Find where the given text appears and provide that cell's center as (x, y) coordinate. 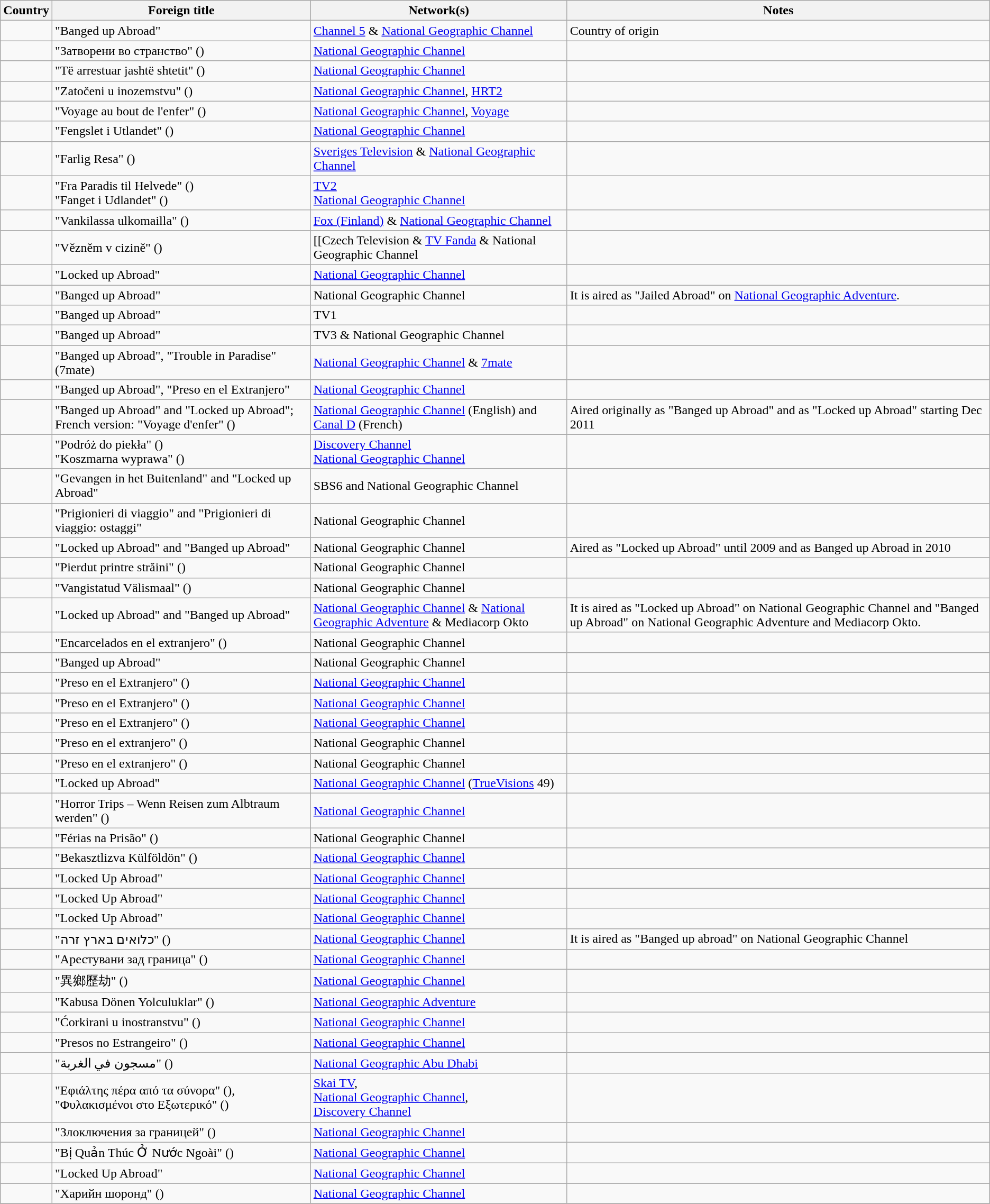
"Затворени во странство" () (181, 51)
Network(s) (439, 11)
Aired as "Locked up Abroad" until 2009 and as Banged up Abroad in 2010 (778, 548)
"Vangistatud Välismaal" () (181, 588)
"Férias na Prisão" () (181, 838)
"Vankilassa ulkomailla" () (181, 220)
National Geographic Adventure (439, 1002)
"Злоключения за границей" () (181, 1132)
Country of origin (778, 31)
Sveriges Television & National Geographic Channel (439, 159)
"Voyage au bout de l'enfer" () (181, 111)
"Encarcelados en el extranjero" () (181, 642)
National Geographic Channel (TrueVisions 49) (439, 783)
"Vězněm v cizině" () (181, 248)
Foreign title (181, 11)
National Geographic Channel, HRT2 (439, 91)
National Geographic Channel & National Geographic Adventure & Mediacorp Okto (439, 615)
"Gevangen in het Buitenland" and "Locked up Abroad" (181, 486)
"Prigionieri di viaggio" and "Prigionieri di viaggio: ostaggi" (181, 521)
"Banged up Abroad" and "Locked up Abroad"; French version: "Voyage d'enfer" () (181, 417)
National Geographic Abu Dhabi (439, 1063)
"כלואים בארץ זרה" () (181, 939)
"Zatočeni u inozemstvu" () (181, 91)
"Bị Quản Thúc Ở Nước Ngoài" () (181, 1153)
Notes (778, 11)
National Geographic Channel & 7mate (439, 363)
"Presos no Estrangeiro" () (181, 1043)
National Geographic Channel, Voyage (439, 111)
It is aired as "Jailed Abroad" on National Geographic Adventure. (778, 295)
"Εφιάλτης πέρα από τα σύνορα" (), "Φυλακισμένοι στο Εξωτερικό" () (181, 1098)
TV3 & National Geographic Channel (439, 335)
"Ćorkirani u inostranstvu" () (181, 1022)
"Харийн шоронд" () (181, 1193)
"Farlig Resa" () (181, 159)
Country (26, 11)
TV1 (439, 315)
"Banged up Abroad", "Preso en el Extranjero" (181, 390)
Skai TV, National Geographic Channel, Discovery Channel (439, 1098)
Fox (Finland) & National Geographic Channel (439, 220)
"Fengslet i Utlandet" () (181, 131)
It is aired as "Locked up Abroad" on National Geographic Channel and "Banged up Abroad" on National Geographic Adventure and Mediacorp Okto. (778, 615)
"مسجون في الغربة" () (181, 1063)
[[Czech Television & TV Fanda & National Geographic Channel (439, 248)
"Bekasztlizva Külföldön" () (181, 858)
"Арестувани зад граница" () (181, 960)
SBS6 and National Geographic Channel (439, 486)
"Horror Trips – Wenn Reisen zum Albtraum werden" () (181, 810)
"Podróż do piekła" ()"Koszmarna wyprawa" () (181, 452)
"異鄉歷劫" () (181, 981)
Channel 5 & National Geographic Channel (439, 31)
"Të arrestuar jashtë shtetit" () (181, 71)
"Pierdut printre străini" () (181, 568)
"Kabusa Dönen Yolculuklar" () (181, 1002)
National Geographic Channel (English) and Canal D (French) (439, 417)
It is aired as "Banged up abroad" on National Geographic Channel (778, 939)
Discovery ChannelNational Geographic Channel (439, 452)
"Banged up Abroad", "Trouble in Paradise" (7mate) (181, 363)
"Fra Paradis til Helvede" ()"Fanget i Udlandet" () (181, 193)
Aired originally as "Banged up Abroad" and as "Locked up Abroad" starting Dec 2011 (778, 417)
TV2National Geographic Channel (439, 193)
